Return the (X, Y) coordinate for the center point of the cell that contains the specified text.  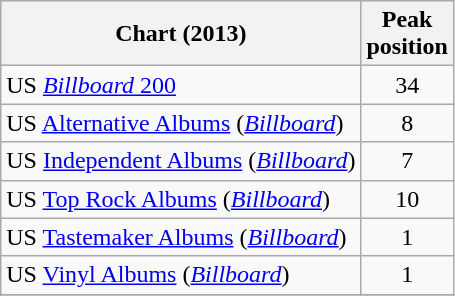
US Independent Albums (Billboard) (181, 161)
7 (407, 161)
8 (407, 123)
US Alternative Albums (Billboard) (181, 123)
Peakposition (407, 34)
US Tastemaker Albums (Billboard) (181, 237)
34 (407, 85)
US Billboard 200 (181, 85)
US Vinyl Albums (Billboard) (181, 275)
US Top Rock Albums (Billboard) (181, 199)
Chart (2013) (181, 34)
10 (407, 199)
